Search for the cell housing the specified text and yield its (x, y) center coordinate. 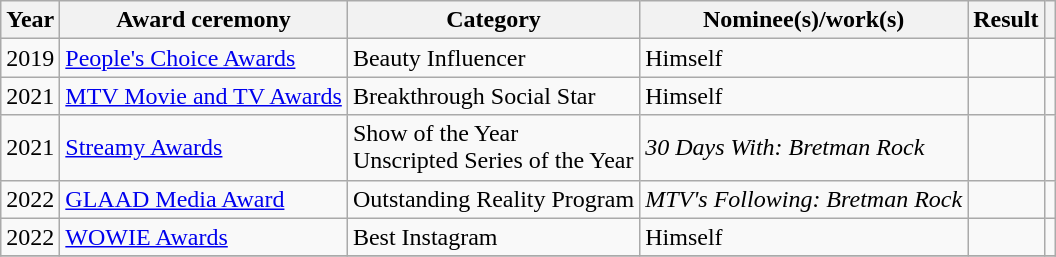
GLAAD Media Award (204, 199)
People's Choice Awards (204, 58)
Streamy Awards (204, 148)
MTV's Following: Bretman Rock (804, 199)
WOWIE Awards (204, 237)
MTV Movie and TV Awards (204, 96)
Outstanding Reality Program (493, 199)
Category (493, 20)
Best Instagram (493, 237)
Nominee(s)/work(s) (804, 20)
2019 (30, 58)
Breakthrough Social Star (493, 96)
Year (30, 20)
30 Days With: Bretman Rock (804, 148)
Beauty Influencer (493, 58)
Result (1006, 20)
Award ceremony (204, 20)
Show of the YearUnscripted Series of the Year (493, 148)
